Scan for the cell matching the given text and deliver its [x, y] coordinate at center. 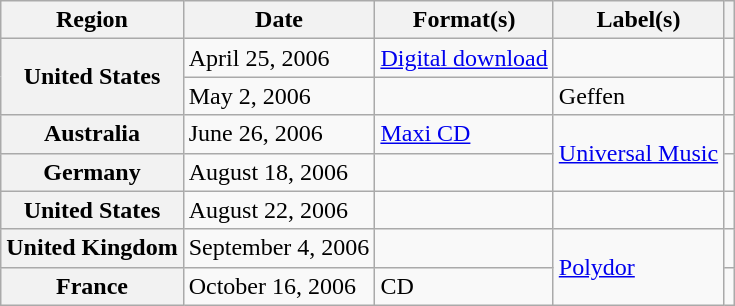
September 4, 2006 [279, 248]
Region [92, 20]
October 16, 2006 [279, 286]
Maxi CD [464, 134]
Date [279, 20]
France [92, 286]
Universal Music [638, 153]
April 25, 2006 [279, 58]
United Kingdom [92, 248]
Geffen [638, 96]
Label(s) [638, 20]
June 26, 2006 [279, 134]
Digital download [464, 58]
Polydor [638, 267]
Format(s) [464, 20]
August 18, 2006 [279, 172]
Germany [92, 172]
May 2, 2006 [279, 96]
August 22, 2006 [279, 210]
CD [464, 286]
Australia [92, 134]
